Output the [x, y] coordinate of the center of the cell containing the given text.  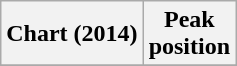
Chart (2014) [72, 34]
Peakposition [189, 34]
